From the cell containing the given text, extract its center point as [x, y] coordinate. 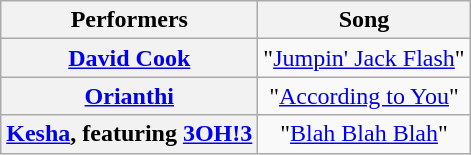
"Jumpin' Jack Flash" [364, 58]
Performers [130, 20]
"Blah Blah Blah" [364, 134]
David Cook [130, 58]
Song [364, 20]
Kesha, featuring 3OH!3 [130, 134]
"According to You" [364, 96]
Orianthi [130, 96]
